Locate the cell with the specified text and output its (x, y) center coordinate. 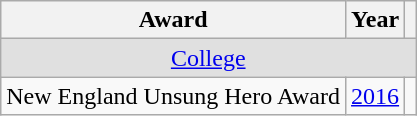
New England Unsung Hero Award (174, 96)
Year (376, 20)
College (208, 58)
Award (174, 20)
2016 (376, 96)
